Return the [X, Y] coordinate for the center point of the cell that contains the specified text.  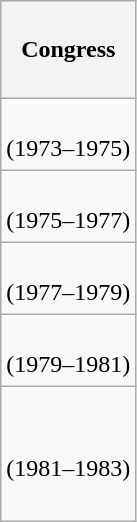
(1979–1981) [68, 351]
(1977–1979) [68, 279]
(1981–1983) [68, 454]
Congress [68, 50]
(1975–1977) [68, 207]
(1973–1975) [68, 135]
